Search for the cell housing the specified text and yield its (X, Y) center coordinate. 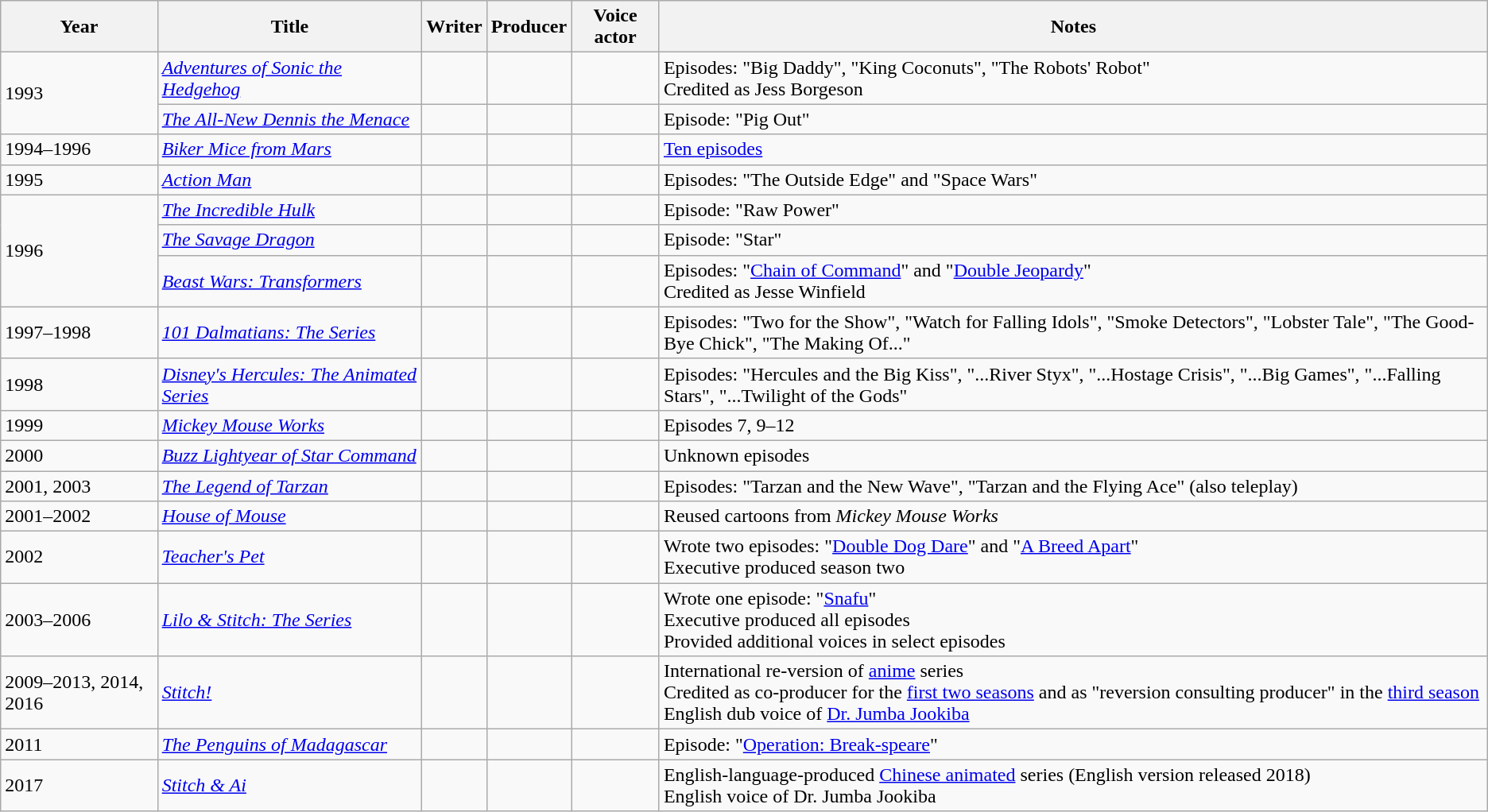
1999 (79, 425)
Stitch & Ai (289, 785)
English-language-produced Chinese animated series (English version released 2018)English voice of Dr. Jumba Jookiba (1073, 785)
The Legend of Tarzan (289, 485)
Notes (1073, 27)
2011 (79, 744)
The All-New Dennis the Menace (289, 119)
House of Mouse (289, 516)
2003–2006 (79, 620)
Episodes: "Big Daddy", "King Coconuts", "The Robots' Robot"Credited as Jess Borgeson (1073, 78)
Reused cartoons from Mickey Mouse Works (1073, 516)
Disney's Hercules: The Animated Series (289, 385)
Action Man (289, 180)
Mickey Mouse Works (289, 425)
1996 (79, 251)
Episodes 7, 9–12 (1073, 425)
2001, 2003 (79, 485)
1997–1998 (79, 332)
Episode: "Raw Power" (1073, 210)
Beast Wars: Transformers (289, 281)
Title (289, 27)
1993 (79, 94)
2000 (79, 455)
2009–2013, 2014, 2016 (79, 693)
Episodes: "Two for the Show", "Watch for Falling Idols", "Smoke Detectors", "Lobster Tale", "The Good-Bye Chick", "The Making Of..." (1073, 332)
1995 (79, 180)
1994–1996 (79, 149)
101 Dalmatians: The Series (289, 332)
2001–2002 (79, 516)
Lilo & Stitch: The Series (289, 620)
Episodes: "Hercules and the Big Kiss", "...River Styx", "...Hostage Crisis", "...Big Games", "...Falling Stars", "...Twilight of the Gods" (1073, 385)
2017 (79, 785)
The Penguins of Madagascar (289, 744)
Teacher's Pet (289, 558)
Biker Mice from Mars (289, 149)
The Savage Dragon (289, 240)
Year (79, 27)
2002 (79, 558)
Adventures of Sonic the Hedgehog (289, 78)
1998 (79, 385)
Episodes: "The Outside Edge" and "Space Wars" (1073, 180)
Stitch! (289, 693)
Ten episodes (1073, 149)
Episode: "Pig Out" (1073, 119)
Producer (529, 27)
Wrote one episode: "Snafu"Executive produced all episodesProvided additional voices in select episodes (1073, 620)
The Incredible Hulk (289, 210)
Unknown episodes (1073, 455)
Voice actor (615, 27)
Episodes: "Chain of Command" and "Double Jeopardy"Credited as Jesse Winfield (1073, 281)
Wrote two episodes: "Double Dog Dare" and "A Breed Apart"Executive produced season two (1073, 558)
Episode: "Operation: Break-speare" (1073, 744)
Episodes: "Tarzan and the New Wave", "Tarzan and the Flying Ace" (also teleplay) (1073, 485)
Episode: "Star" (1073, 240)
Buzz Lightyear of Star Command (289, 455)
Writer (455, 27)
